Scan for the cell matching the given text and deliver its (X, Y) coordinate at center. 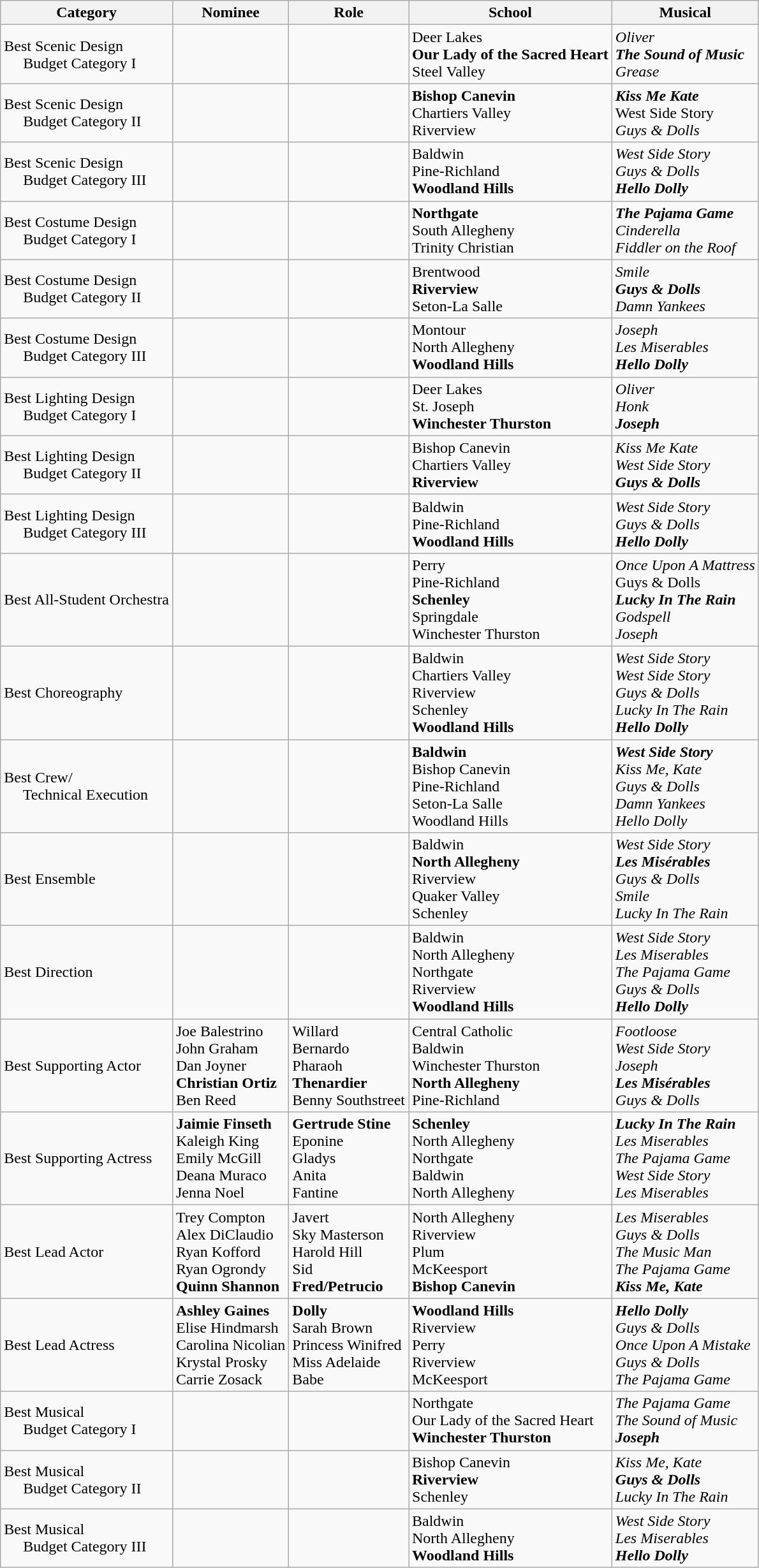
Once Upon A MattressGuys & DollsLucky In The RainGodspellJoseph (685, 599)
Jaimie FinsethKaleigh KingEmily McGillDeana MuracoJenna Noel (230, 1159)
OliverHonkJoseph (685, 406)
SmileGuys & DollsDamn Yankees (685, 289)
FootlooseWest Side StoryJosephLes MisérablesGuys & Dolls (685, 1066)
BaldwinNorth AlleghenyRiverviewQuaker ValleySchenley (510, 879)
Best Musical Budget Category I (87, 1421)
Best Lead Actress (87, 1345)
West Side StoryLes MisérablesGuys & DollsSmileLucky In The Rain (685, 879)
Best Supporting Actress (87, 1159)
Best Musical Budget Category II (87, 1479)
JosephLes MiserablesHello Dolly (685, 348)
NorthgateSouth AlleghenyTrinity Christian (510, 230)
PerryPine-RichlandSchenleySpringdaleWinchester Thurston (510, 599)
The Pajama GameCinderellaFiddler on the Roof (685, 230)
DollySarah BrownPrincess WinifredMiss AdelaideBabe (349, 1345)
School (510, 13)
West Side StoryLes MiserablesThe Pajama GameGuys & DollsHello Dolly (685, 972)
North AlleghenyRiverviewPlumMcKeesportBishop Canevin (510, 1252)
Best Crew/ Technical Execution (87, 786)
Best Lighting Design Budget Category III (87, 524)
BaldwinNorth AlleghenyWoodland Hills (510, 1538)
Deer LakesOur Lady of the Sacred HeartSteel Valley (510, 54)
BaldwinNorth AlleghenyNorthgateRiverviewWoodland Hills (510, 972)
West Side StoryWest Side StoryGuys & DollsLucky In The RainHello Dolly (685, 692)
Ashley GainesElise HindmarshCarolina NicolianKrystal ProskyCarrie Zosack (230, 1345)
Joe BalestrinoJohn GrahamDan JoynerChristian OrtizBen Reed (230, 1066)
Best Lighting Design Budget Category II (87, 465)
MontourNorth AlleghenyWoodland Hills (510, 348)
Best Direction (87, 972)
WillardBernardoPharaohThenardierBenny Southstreet (349, 1066)
Best Scenic Design Budget Category III (87, 172)
Woodland HillsRiverviewPerryRiverviewMcKeesport (510, 1345)
Hello DollyGuys & DollsOnce Upon A MistakeGuys & DollsThe Pajama Game (685, 1345)
Best Musical Budget Category III (87, 1538)
BaldwinChartiers ValleyRiverviewSchenleyWoodland Hills (510, 692)
Best All-Student Orchestra (87, 599)
Best Costume Design Budget Category II (87, 289)
Trey ComptonAlex DiClaudioRyan KoffordRyan OgrondyQuinn Shannon (230, 1252)
NorthgateOur Lady of the Sacred HeartWinchester Thurston (510, 1421)
Gertrude StineEponineGladysAnitaFantine (349, 1159)
BaldwinBishop CanevinPine-RichlandSeton-La SalleWoodland Hills (510, 786)
Kiss Me, KateGuys & DollsLucky In The Rain (685, 1479)
Best Supporting Actor (87, 1066)
Category (87, 13)
Best Costume Design Budget Category I (87, 230)
JavertSky MastersonHarold HillSidFred/Petrucio (349, 1252)
Best Lead Actor (87, 1252)
BrentwoodRiverviewSeton-La Salle (510, 289)
Role (349, 13)
Bishop CanevinRiverviewSchenley (510, 1479)
Musical (685, 13)
Deer LakesSt. JosephWinchester Thurston (510, 406)
Les MiserablesGuys & DollsThe Music ManThe Pajama GameKiss Me, Kate (685, 1252)
The Pajama GameThe Sound of MusicJoseph (685, 1421)
Lucky In The RainLes MiserablesThe Pajama GameWest Side StoryLes Miserables (685, 1159)
Best Ensemble (87, 879)
Best Costume Design Budget Category III (87, 348)
OliverThe Sound of MusicGrease (685, 54)
Best Lighting Design Budget Category I (87, 406)
West Side StoryKiss Me, KateGuys & DollsDamn YankeesHello Dolly (685, 786)
Best Choreography (87, 692)
Central CatholicBaldwinWinchester ThurstonNorth AlleghenyPine-Richland (510, 1066)
SchenleyNorth AlleghenyNorthgateBaldwinNorth Allegheny (510, 1159)
Best Scenic Design Budget Category I (87, 54)
Nominee (230, 13)
Best Scenic Design Budget Category II (87, 113)
West Side StoryLes MiserablesHello Dolly (685, 1538)
